Provide the (x, y) coordinate of the cell's center where the given text is located.  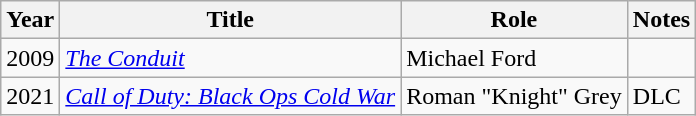
Title (230, 20)
Michael Ford (514, 58)
Roman "Knight" Grey (514, 96)
Role (514, 20)
DLC (661, 96)
2021 (30, 96)
Year (30, 20)
Notes (661, 20)
Call of Duty: Black Ops Cold War (230, 96)
The Conduit (230, 58)
2009 (30, 58)
